Pinpoint the cell where the given text exists, returning its [x, y] midpoint coordinate. 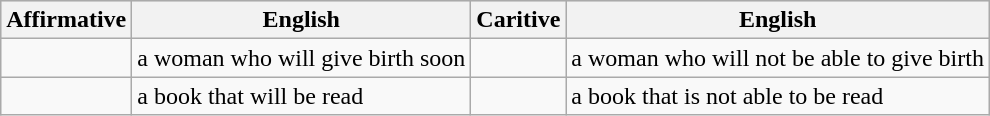
a woman who will not be able to give birth [778, 58]
a woman who will give birth soon [302, 58]
a book that will be read [302, 96]
a book that is not able to be read [778, 96]
Affirmative [66, 20]
Caritive [518, 20]
